Detect which cell encompasses the target text, then output its [X, Y] center coordinate. 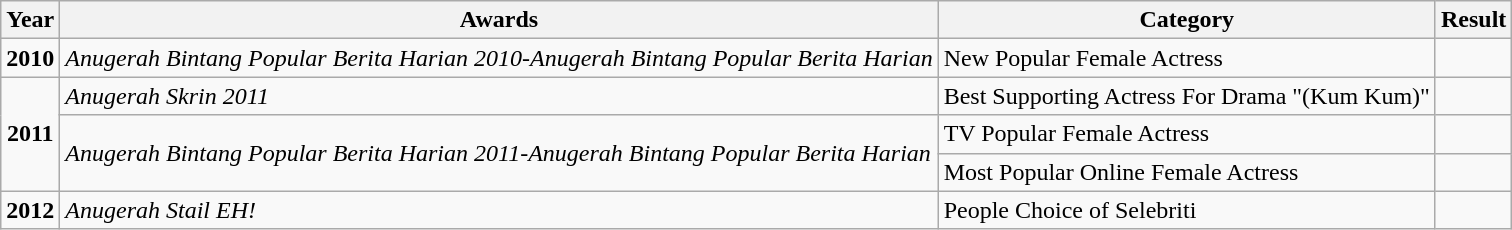
Best Supporting Actress For Drama "(Kum Kum)" [1186, 96]
2012 [30, 210]
People Choice of Selebriti [1186, 210]
New Popular Female Actress [1186, 58]
Awards [499, 20]
Result [1473, 20]
TV Popular Female Actress [1186, 134]
Anugerah Skrin 2011 [499, 96]
2010 [30, 58]
2011 [30, 134]
Anugerah Stail EH! [499, 210]
Anugerah Bintang Popular Berita Harian 2011-Anugerah Bintang Popular Berita Harian [499, 153]
Most Popular Online Female Actress [1186, 172]
Category [1186, 20]
Anugerah Bintang Popular Berita Harian 2010-Anugerah Bintang Popular Berita Harian [499, 58]
Year [30, 20]
